Search for the cell housing the specified text and yield its (X, Y) center coordinate. 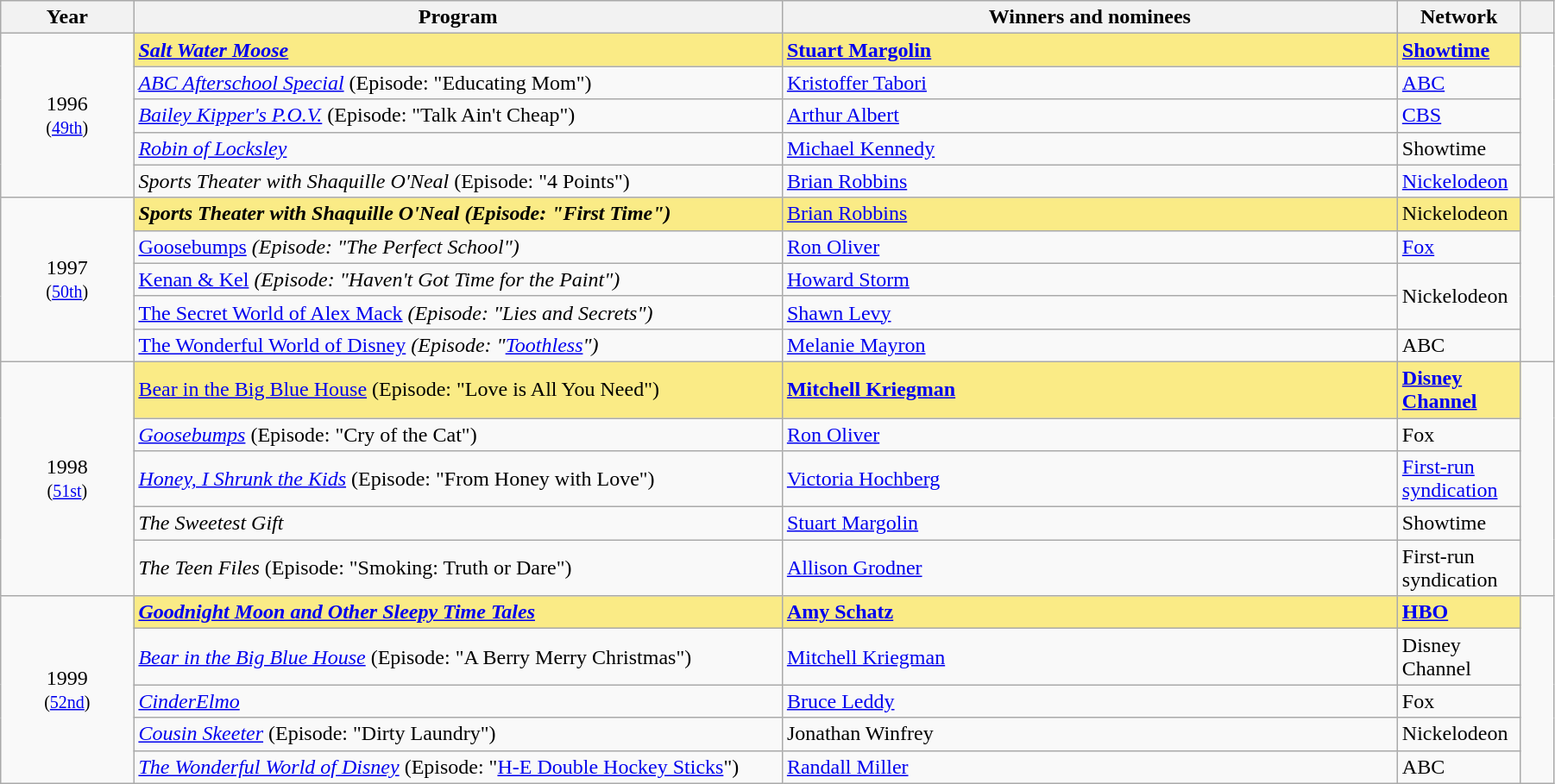
Shawn Levy (1089, 312)
Kenan & Kel (Episode: "Haven't Got Time for the Paint") (457, 279)
Michael Kennedy (1089, 148)
Honey, I Shrunk the Kids (Episode: "From Honey with Love") (457, 480)
The Sweetest Gift (457, 524)
1996(49th) (67, 116)
The Wonderful World of Disney (Episode: "Toothless") (457, 345)
Victoria Hochberg (1089, 480)
Melanie Mayron (1089, 345)
Amy Schatz (1089, 612)
CBS (1458, 116)
The Wonderful World of Disney (Episode: "H-E Double Hockey Sticks") (457, 767)
1997(50th) (67, 279)
Sports Theater with Shaquille O'Neal (Episode: "First Time") (457, 214)
Goosebumps (Episode: "Cry of the Cat") (457, 434)
Cousin Skeeter (Episode: "Dirty Laundry") (457, 734)
Bailey Kipper's P.O.V. (Episode: "Talk Ain't Cheap") (457, 116)
1999(52nd) (67, 690)
Goodnight Moon and Other Sleepy Time Tales (457, 612)
Allison Grodner (1089, 568)
Bruce Leddy (1089, 701)
1998(51st) (67, 478)
Program (457, 17)
Arthur Albert (1089, 116)
Bear in the Big Blue House (Episode: "A Berry Merry Christmas") (457, 657)
HBO (1458, 612)
CinderElmo (457, 701)
Randall Miller (1089, 767)
Bear in the Big Blue House (Episode: "Love is All You Need") (457, 390)
Winners and nominees (1089, 17)
Salt Water Moose (457, 50)
Kristoffer Tabori (1089, 83)
Goosebumps (Episode: "The Perfect School") (457, 247)
The Teen Files (Episode: "Smoking: Truth or Dare") (457, 568)
Year (67, 17)
The Secret World of Alex Mack (Episode: "Lies and Secrets") (457, 312)
Howard Storm (1089, 279)
ABC Afterschool Special (Episode: "Educating Mom") (457, 83)
Robin of Locksley (457, 148)
Jonathan Winfrey (1089, 734)
Sports Theater with Shaquille O'Neal (Episode: "4 Points") (457, 181)
Network (1458, 17)
